Scan for the cell matching the given text and deliver its (x, y) coordinate at center. 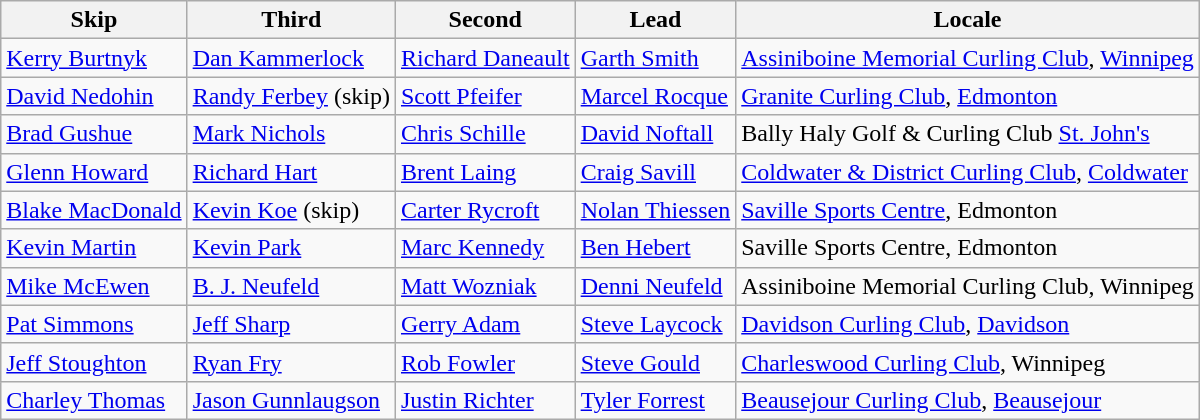
Rob Fowler (485, 362)
Denni Neufeld (656, 286)
Jason Gunnlaugson (291, 400)
Locale (968, 20)
Randy Ferbey (skip) (291, 96)
Davidson Curling Club, Davidson (968, 324)
Matt Wozniak (485, 286)
Second (485, 20)
David Noftall (656, 134)
Kevin Martin (94, 248)
Nolan Thiessen (656, 210)
Tyler Forrest (656, 400)
Ben Hebert (656, 248)
Mark Nichols (291, 134)
B. J. Neufeld (291, 286)
Lead (656, 20)
Coldwater & District Curling Club, Coldwater (968, 172)
Gerry Adam (485, 324)
Pat Simmons (94, 324)
Skip (94, 20)
Steve Laycock (656, 324)
Carter Rycroft (485, 210)
Bally Haly Golf & Curling Club St. John's (968, 134)
Blake MacDonald (94, 210)
Marcel Rocque (656, 96)
Kevin Koe (skip) (291, 210)
Chris Schille (485, 134)
Beausejour Curling Club, Beausejour (968, 400)
Ryan Fry (291, 362)
Third (291, 20)
Richard Hart (291, 172)
Garth Smith (656, 58)
Kerry Burtnyk (94, 58)
Charley Thomas (94, 400)
Brad Gushue (94, 134)
Granite Curling Club, Edmonton (968, 96)
Richard Daneault (485, 58)
Brent Laing (485, 172)
Jeff Sharp (291, 324)
Dan Kammerlock (291, 58)
Glenn Howard (94, 172)
Steve Gould (656, 362)
Craig Savill (656, 172)
Justin Richter (485, 400)
Mike McEwen (94, 286)
Jeff Stoughton (94, 362)
Scott Pfeifer (485, 96)
Charleswood Curling Club, Winnipeg (968, 362)
David Nedohin (94, 96)
Kevin Park (291, 248)
Marc Kennedy (485, 248)
